Detect which cell encompasses the target text, then output its [X, Y] center coordinate. 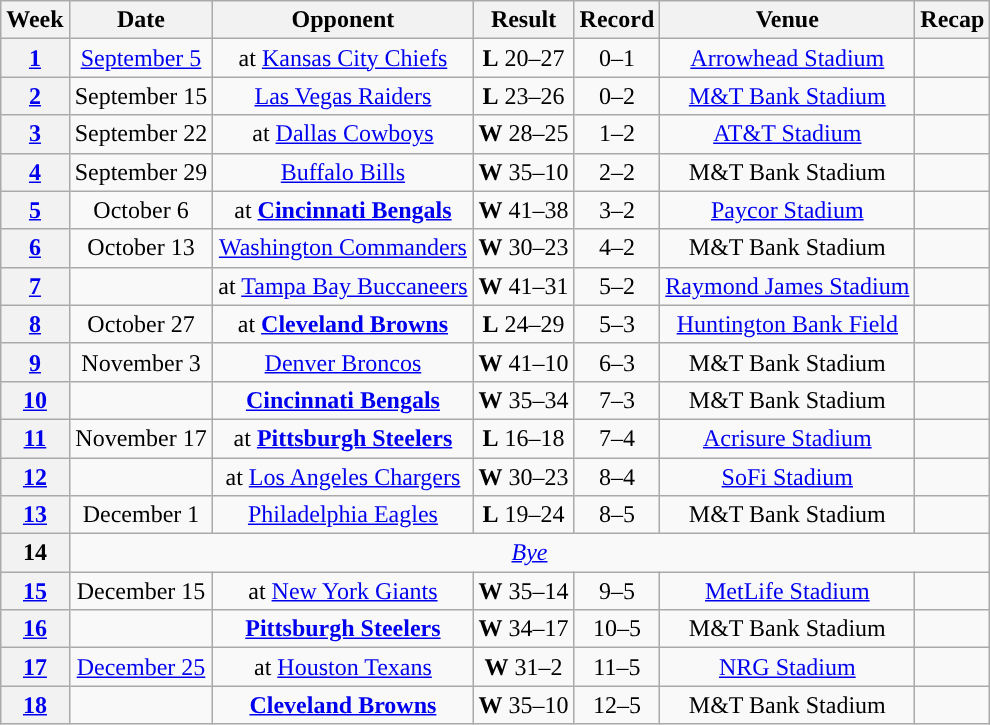
W 35–34 [524, 400]
Bye [530, 553]
Huntington Bank Field [788, 324]
3 [35, 134]
12–5 [617, 705]
7 [35, 286]
Cincinnati Bengals [343, 400]
Venue [788, 20]
at Cleveland Browns [343, 324]
6 [35, 248]
5 [35, 210]
18 [35, 705]
14 [35, 553]
5–3 [617, 324]
Philadelphia Eagles [343, 515]
Week [35, 20]
NRG Stadium [788, 667]
17 [35, 667]
September 15 [141, 96]
September 29 [141, 172]
7–4 [617, 438]
Paycor Stadium [788, 210]
12 [35, 477]
at New York Giants [343, 591]
4–2 [617, 248]
4 [35, 172]
2 [35, 96]
at Cincinnati Bengals [343, 210]
16 [35, 629]
1 [35, 58]
Raymond James Stadium [788, 286]
Opponent [343, 20]
at Kansas City Chiefs [343, 58]
13 [35, 515]
L 16–18 [524, 438]
8–5 [617, 515]
Las Vegas Raiders [343, 96]
Buffalo Bills [343, 172]
Result [524, 20]
2–2 [617, 172]
9–5 [617, 591]
W 34–17 [524, 629]
7–3 [617, 400]
November 17 [141, 438]
at Pittsburgh Steelers [343, 438]
3–2 [617, 210]
SoFi Stadium [788, 477]
September 5 [141, 58]
September 22 [141, 134]
W 35–14 [524, 591]
Date [141, 20]
10 [35, 400]
Cleveland Browns [343, 705]
Recap [952, 20]
Washington Commanders [343, 248]
L 24–29 [524, 324]
December 15 [141, 591]
MetLife Stadium [788, 591]
11 [35, 438]
15 [35, 591]
October 13 [141, 248]
December 1 [141, 515]
AT&T Stadium [788, 134]
Record [617, 20]
8–4 [617, 477]
at Dallas Cowboys [343, 134]
W 31–2 [524, 667]
5–2 [617, 286]
0–1 [617, 58]
W 41–31 [524, 286]
1–2 [617, 134]
9 [35, 362]
W 28–25 [524, 134]
Denver Broncos [343, 362]
at Houston Texans [343, 667]
October 6 [141, 210]
L 23–26 [524, 96]
0–2 [617, 96]
W 41–10 [524, 362]
October 27 [141, 324]
at Los Angeles Chargers [343, 477]
11–5 [617, 667]
W 41–38 [524, 210]
December 25 [141, 667]
Arrowhead Stadium [788, 58]
6–3 [617, 362]
L 19–24 [524, 515]
10–5 [617, 629]
Pittsburgh Steelers [343, 629]
at Tampa Bay Buccaneers [343, 286]
Acrisure Stadium [788, 438]
L 20–27 [524, 58]
8 [35, 324]
November 3 [141, 362]
